Extract the (x, y) coordinate from the center of the cell holding the provided text.  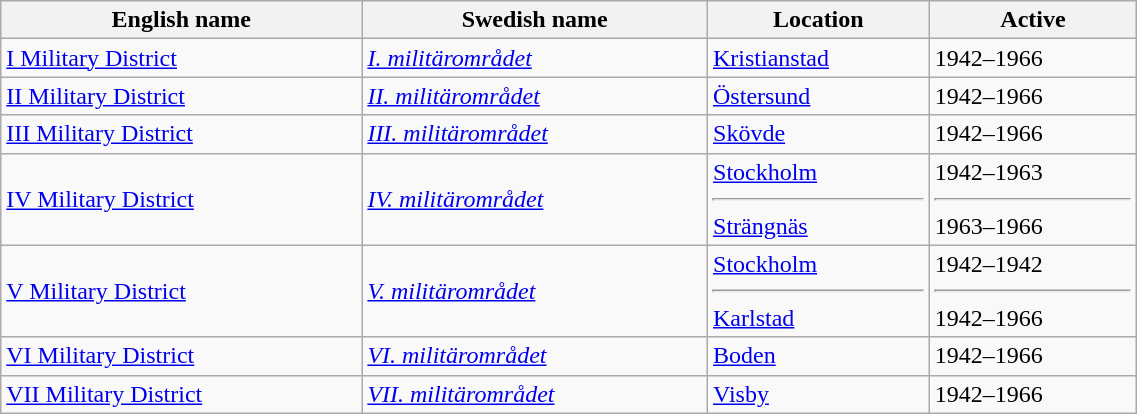
Boden (819, 356)
StockholmSträngnäs (819, 199)
VI Military District (182, 356)
III Military District (182, 134)
1942–1963 1963–1966 (1033, 199)
1942–19421942–1966 (1033, 291)
Visby (819, 394)
V Military District (182, 291)
IV Military District (182, 199)
IV. militärområdet (535, 199)
VI. militärområdet (535, 356)
Skövde (819, 134)
Swedish name (535, 20)
Active (1033, 20)
II. militärområdet (535, 96)
Östersund (819, 96)
StockholmKarlstad (819, 291)
Kristianstad (819, 58)
VII Military District (182, 394)
English name (182, 20)
V. militärområdet (535, 291)
II Military District (182, 96)
III. militärområdet (535, 134)
I Military District (182, 58)
Location (819, 20)
VII. militärområdet (535, 394)
I. militärområdet (535, 58)
